Extract the (X, Y) coordinate from the center of the cell holding the provided text.  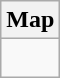
Map (30, 20)
